Return the (X, Y) coordinate for the center point of the cell that contains the specified text.  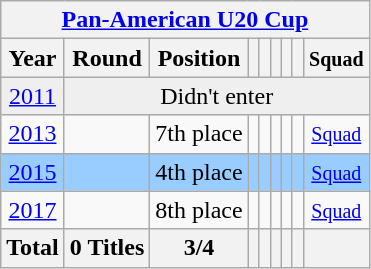
4th place (199, 172)
Pan-American U20 Cup (185, 20)
Round (107, 58)
0 Titles (107, 248)
3/4 (199, 248)
2015 (33, 172)
Position (199, 58)
2011 (33, 96)
2017 (33, 210)
8th place (199, 210)
7th place (199, 134)
2013 (33, 134)
Year (33, 58)
Didn't enter (216, 96)
Total (33, 248)
